Return the (X, Y) coordinate for the center point of the cell that contains the specified text.  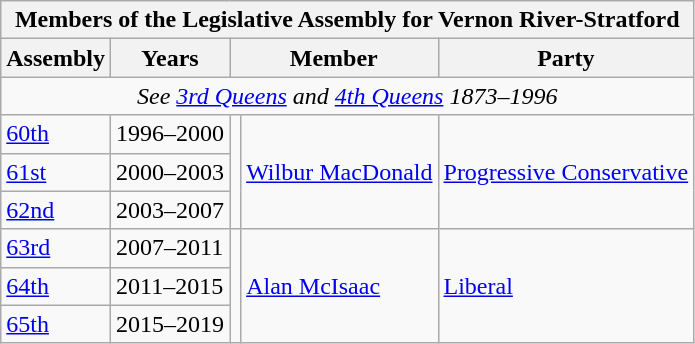
Liberal (566, 286)
Years (170, 58)
1996–2000 (170, 134)
2007–2011 (170, 248)
See 3rd Queens and 4th Queens 1873–1996 (348, 96)
60th (56, 134)
Progressive Conservative (566, 172)
62nd (56, 210)
61st (56, 172)
65th (56, 324)
Assembly (56, 58)
Party (566, 58)
Members of the Legislative Assembly for Vernon River-Stratford (348, 20)
Member (334, 58)
2011–2015 (170, 286)
2015–2019 (170, 324)
64th (56, 286)
2003–2007 (170, 210)
Wilbur MacDonald (340, 172)
Alan McIsaac (340, 286)
2000–2003 (170, 172)
63rd (56, 248)
